Return the [X, Y] coordinate for the center point of the cell that contains the specified text.  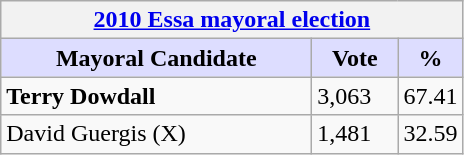
David Guergis (X) [156, 134]
2010 Essa mayoral election [232, 20]
% [430, 58]
Vote [355, 58]
67.41 [430, 96]
Terry Dowdall [156, 96]
Mayoral Candidate [156, 58]
3,063 [355, 96]
1,481 [355, 134]
32.59 [430, 134]
